For the text-containing cell, return its midpoint in [x, y] coordinate format. 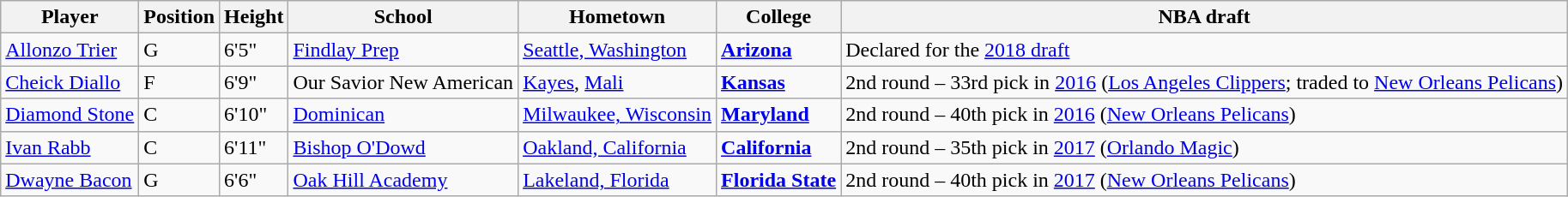
Seattle, Washington [618, 50]
Hometown [618, 17]
6'9" [254, 82]
6'10" [254, 115]
Kansas [779, 82]
6'6" [254, 180]
Arizona [779, 50]
Bishop O'Dowd [403, 147]
Oakland, California [618, 147]
Allonzo Trier [70, 50]
Florida State [779, 180]
Oak Hill Academy [403, 180]
Player [70, 17]
College [779, 17]
Position [179, 17]
Dominican [403, 115]
2nd round – 35th pick in 2017 (Orlando Magic) [1205, 147]
Declared for the 2018 draft [1205, 50]
2nd round – 33rd pick in 2016 (Los Angeles Clippers; traded to New Orleans Pelicans) [1205, 82]
School [403, 17]
Findlay Prep [403, 50]
Maryland [779, 115]
F [179, 82]
Kayes, Mali [618, 82]
Lakeland, Florida [618, 180]
Height [254, 17]
Dwayne Bacon [70, 180]
Our Savior New American [403, 82]
Milwaukee, Wisconsin [618, 115]
California [779, 147]
2nd round – 40th pick in 2016 (New Orleans Pelicans) [1205, 115]
Ivan Rabb [70, 147]
Diamond Stone [70, 115]
Cheick Diallo [70, 82]
NBA draft [1205, 17]
6'11" [254, 147]
2nd round – 40th pick in 2017 (New Orleans Pelicans) [1205, 180]
6'5" [254, 50]
